Provide the [x, y] coordinate of the cell's center where the given text is located.  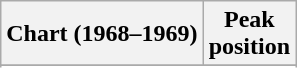
Peakposition [249, 34]
Chart (1968–1969) [102, 34]
